Output the (X, Y) coordinate of the center of the cell containing the given text.  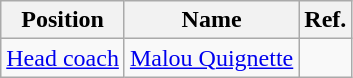
Position (63, 20)
Name (211, 20)
Malou Quignette (211, 58)
Ref. (326, 20)
Head coach (63, 58)
